Return the (X, Y) coordinate for the center point of the cell that contains the specified text.  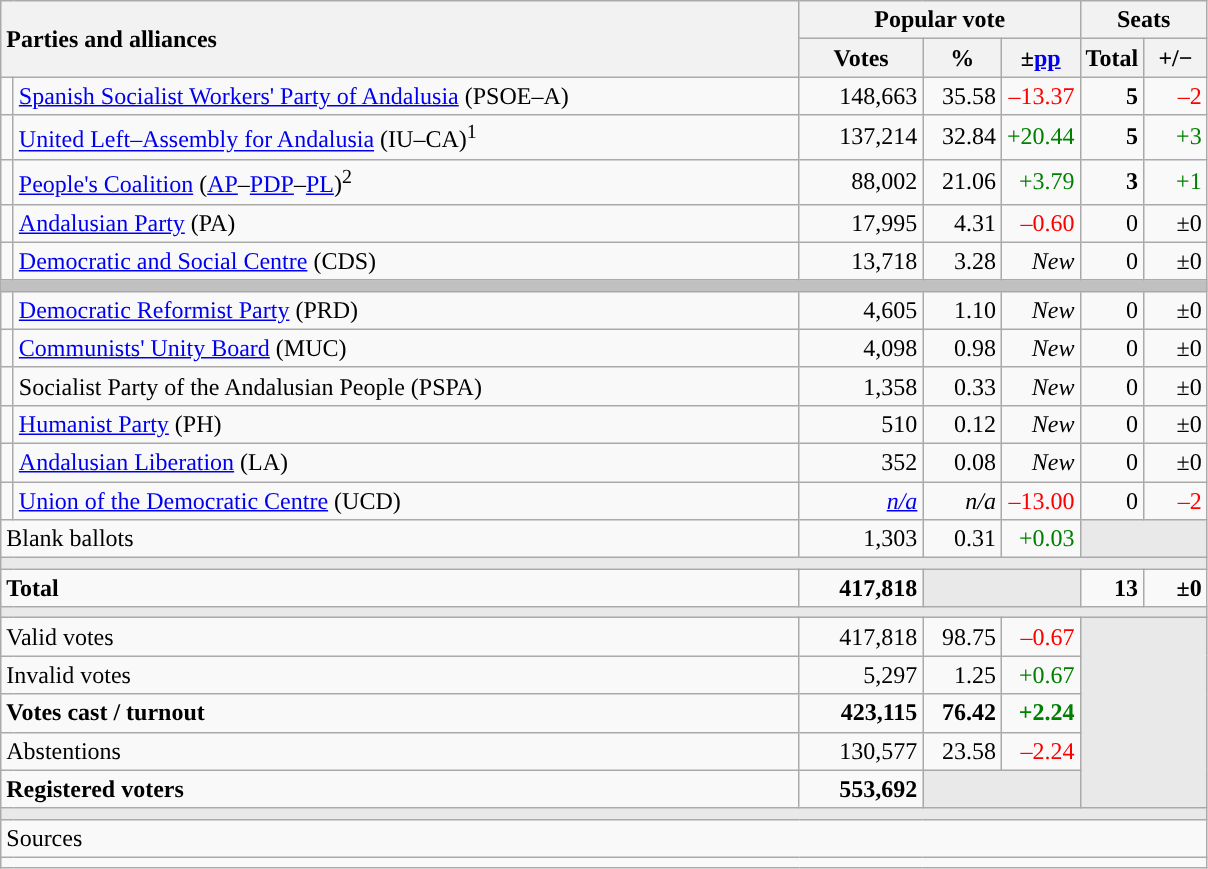
People's Coalition (AP–PDP–PL)2 (406, 182)
4.31 (962, 223)
+/− (1176, 58)
137,214 (861, 138)
–0.60 (1040, 223)
Parties and alliances (400, 39)
Invalid votes (400, 675)
0.08 (962, 462)
Democratic and Social Centre (CDS) (406, 261)
Votes cast / turnout (400, 713)
–2.24 (1040, 751)
Socialist Party of the Andalusian People (PSPA) (406, 386)
–0.67 (1040, 637)
Union of the Democratic Centre (UCD) (406, 501)
13,718 (861, 261)
510 (861, 424)
Spanish Socialist Workers' Party of Andalusia (PSOE–A) (406, 96)
1.10 (962, 310)
32.84 (962, 138)
130,577 (861, 751)
Valid votes (400, 637)
5,297 (861, 675)
352 (861, 462)
0.33 (962, 386)
1,358 (861, 386)
553,692 (861, 789)
1,303 (861, 539)
23.58 (962, 751)
21.06 (962, 182)
17,995 (861, 223)
+3.79 (1040, 182)
+0.03 (1040, 539)
423,115 (861, 713)
0.12 (962, 424)
Sources (604, 838)
+0.67 (1040, 675)
Communists' Unity Board (MUC) (406, 348)
–13.37 (1040, 96)
148,663 (861, 96)
0.31 (962, 539)
+1 (1176, 182)
+20.44 (1040, 138)
3.28 (962, 261)
Popular vote (940, 20)
+2.24 (1040, 713)
13 (1112, 588)
% (962, 58)
Abstentions (400, 751)
+3 (1176, 138)
76.42 (962, 713)
88,002 (861, 182)
Andalusian Party (PA) (406, 223)
Seats (1144, 20)
Humanist Party (PH) (406, 424)
0.98 (962, 348)
98.75 (962, 637)
Democratic Reformist Party (PRD) (406, 310)
Registered voters (400, 789)
1.25 (962, 675)
4,098 (861, 348)
3 (1112, 182)
United Left–Assembly for Andalusia (IU–CA)1 (406, 138)
Andalusian Liberation (LA) (406, 462)
Votes (861, 58)
35.58 (962, 96)
±pp (1040, 58)
–13.00 (1040, 501)
Blank ballots (400, 539)
4,605 (861, 310)
